From the cell containing the given text, extract its center point as (X, Y) coordinate. 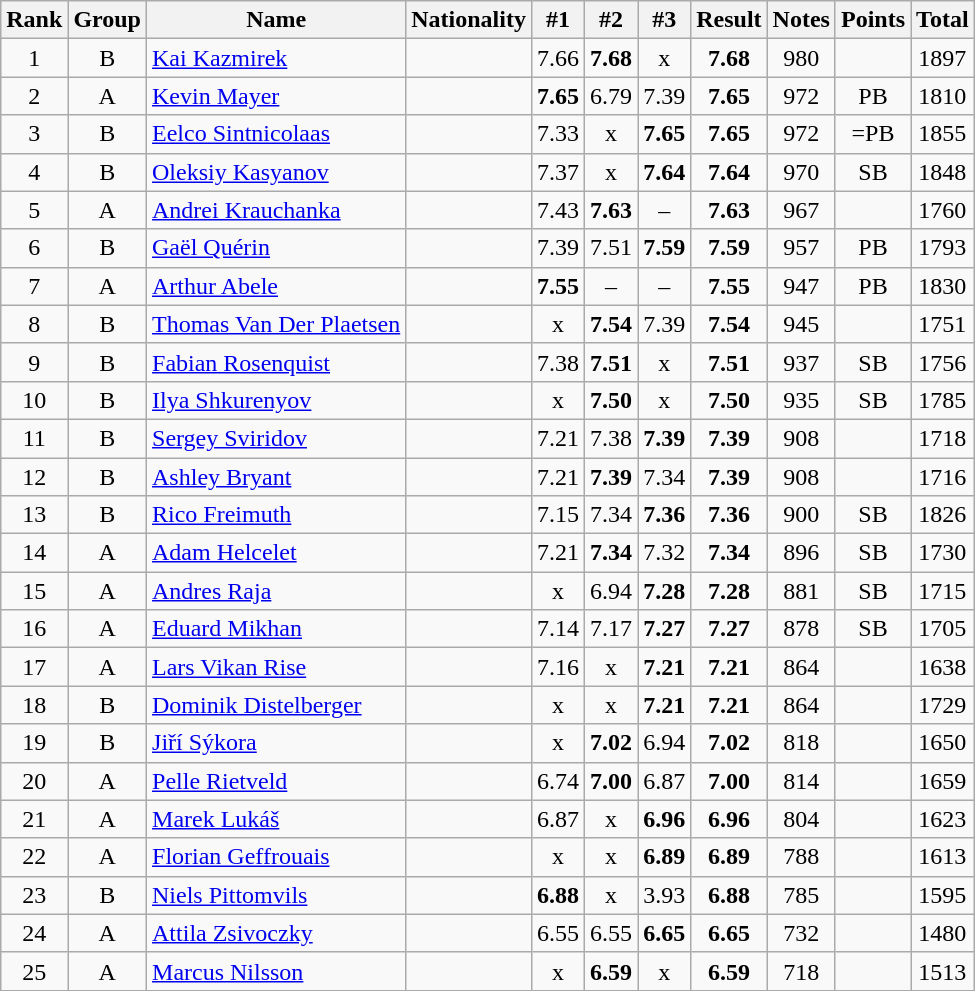
6.79 (612, 96)
Jiří Sýkora (276, 743)
Niels Pittomvils (276, 895)
Rico Freimuth (276, 515)
957 (801, 248)
Kevin Mayer (276, 96)
1751 (943, 324)
2 (34, 96)
878 (801, 629)
788 (801, 857)
980 (801, 58)
Andres Raja (276, 591)
900 (801, 515)
945 (801, 324)
#1 (558, 20)
15 (34, 591)
=PB (872, 134)
1513 (943, 971)
881 (801, 591)
1650 (943, 743)
Florian Geffrouais (276, 857)
22 (34, 857)
14 (34, 553)
Nationality (469, 20)
Sergey Sviridov (276, 438)
1810 (943, 96)
Andrei Krauchanka (276, 210)
Ashley Bryant (276, 477)
Gaël Quérin (276, 248)
732 (801, 933)
Arthur Abele (276, 286)
13 (34, 515)
785 (801, 895)
1756 (943, 362)
Dominik Distelberger (276, 705)
#2 (612, 20)
Marcus Nilsson (276, 971)
1848 (943, 172)
7.66 (558, 58)
7 (34, 286)
935 (801, 400)
Notes (801, 20)
1480 (943, 933)
6 (34, 248)
1718 (943, 438)
970 (801, 172)
1705 (943, 629)
814 (801, 781)
1785 (943, 400)
21 (34, 819)
896 (801, 553)
Rank (34, 20)
804 (801, 819)
17 (34, 667)
1826 (943, 515)
7.14 (558, 629)
Thomas Van Der Plaetsen (276, 324)
818 (801, 743)
Group (108, 20)
1638 (943, 667)
967 (801, 210)
3.93 (664, 895)
10 (34, 400)
1623 (943, 819)
19 (34, 743)
1715 (943, 591)
Ilya Shkurenyov (276, 400)
6.74 (558, 781)
1760 (943, 210)
Fabian Rosenquist (276, 362)
1855 (943, 134)
3 (34, 134)
12 (34, 477)
1793 (943, 248)
16 (34, 629)
1729 (943, 705)
Lars Vikan Rise (276, 667)
Points (872, 20)
718 (801, 971)
24 (34, 933)
1 (34, 58)
Oleksiy Kasyanov (276, 172)
1830 (943, 286)
7.16 (558, 667)
23 (34, 895)
7.37 (558, 172)
Attila Zsivoczky (276, 933)
7.43 (558, 210)
#3 (664, 20)
4 (34, 172)
Name (276, 20)
18 (34, 705)
Marek Lukáš (276, 819)
25 (34, 971)
Eduard Mikhan (276, 629)
1659 (943, 781)
1716 (943, 477)
9 (34, 362)
Total (943, 20)
1595 (943, 895)
937 (801, 362)
1730 (943, 553)
1897 (943, 58)
8 (34, 324)
947 (801, 286)
Kai Kazmirek (276, 58)
7.15 (558, 515)
Pelle Rietveld (276, 781)
Eelco Sintnicolaas (276, 134)
11 (34, 438)
1613 (943, 857)
5 (34, 210)
Result (729, 20)
Adam Helcelet (276, 553)
7.17 (612, 629)
7.32 (664, 553)
7.33 (558, 134)
20 (34, 781)
